Determine the [x, y] coordinate at the center of the cell enclosing the given text.  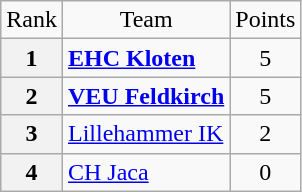
1 [32, 58]
Points [266, 20]
3 [32, 134]
CH Jaca [146, 172]
4 [32, 172]
Rank [32, 20]
Team [146, 20]
0 [266, 172]
EHC Kloten [146, 58]
VEU Feldkirch [146, 96]
Lillehammer IK [146, 134]
